Extract the [X, Y] coordinate from the center of the cell holding the provided text.  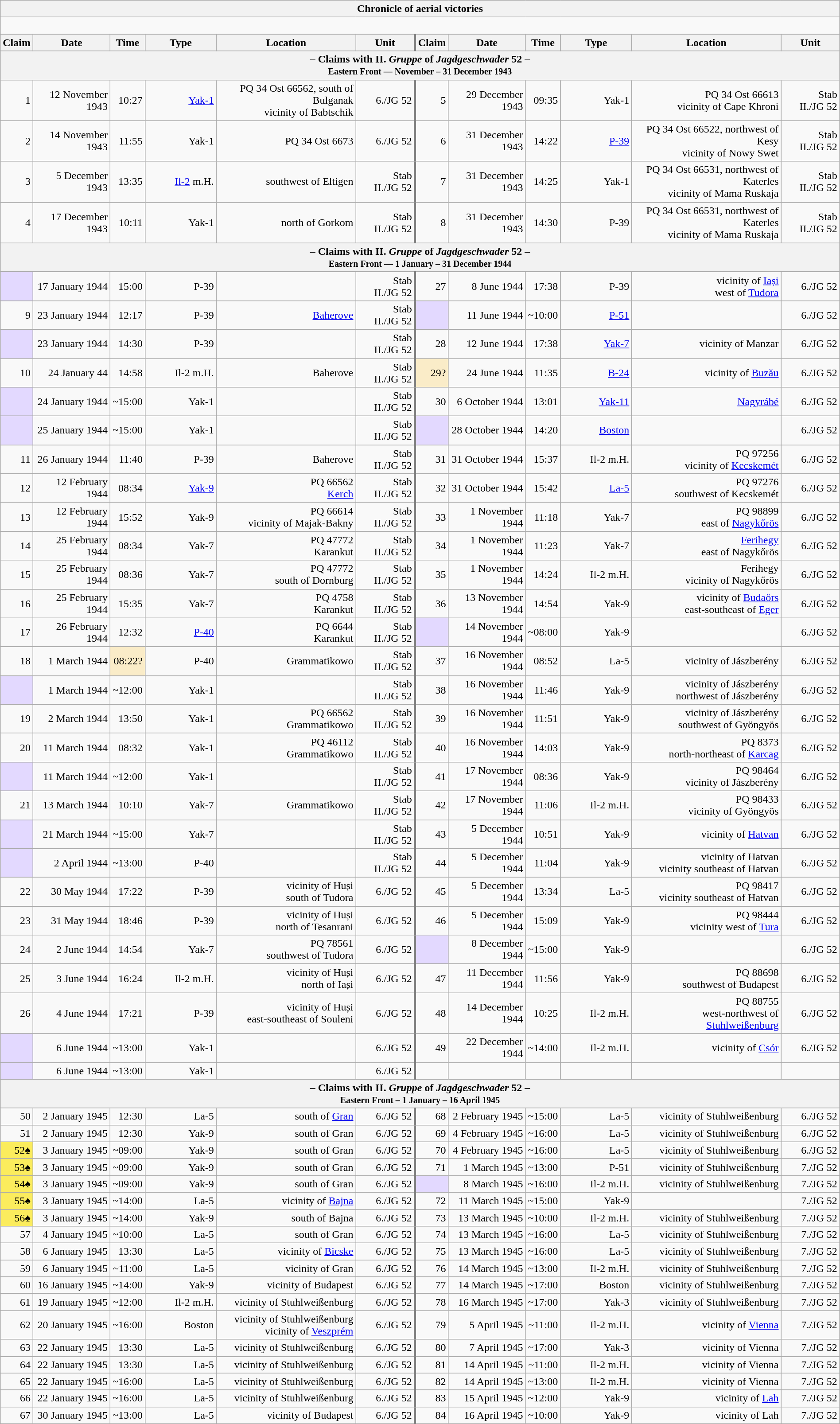
29 December 1943 [487, 100]
PQ 66614vicinity of Majak-Bakny [286, 517]
22 December 1944 [487, 1048]
13 November 1944 [487, 604]
10:10 [128, 805]
14:03 [543, 747]
11 [17, 459]
Ferihegyvicinity of Nagykőrös [706, 574]
59 [17, 1268]
16:24 [128, 979]
15:00 [128, 286]
11:40 [128, 459]
14:22 [543, 141]
11:35 [543, 372]
16 [17, 604]
2 February 1945 [487, 1116]
15 [17, 574]
55♠ [17, 1201]
vicinity of Buzău [706, 372]
PQ 88698 southwest of Budapest [706, 979]
vicinity of Huși south of Tudora [286, 892]
PQ 34 Ost 66522, northwest of Kesyvicinity of Nowy Swet [706, 141]
58 [17, 1252]
16 January 1945 [71, 1285]
57 [17, 1235]
17 [17, 632]
79 [432, 1325]
8 [432, 222]
PQ 46112Grammatikowo [286, 747]
52♠ [17, 1150]
20 [17, 747]
vicinity of Gran [286, 1268]
18 [17, 661]
11:56 [543, 979]
12 June 1944 [487, 344]
15:35 [128, 604]
71 [432, 1167]
08:32 [128, 747]
vicinity of Jászberény southwest of Gyöngyös [706, 719]
13:01 [543, 402]
10 [17, 372]
11:04 [543, 863]
vicinity of Iași west of Tudora [706, 286]
11:51 [543, 719]
25 [17, 979]
– Claims with II. Gruppe of Jagdgeschwader 52 –Eastern Front — November – 31 December 1943 [420, 66]
PQ 47772Karankut [286, 546]
PQ 4758Karankut [286, 604]
31 [432, 459]
15 April 1945 [487, 1398]
PQ 66562Grammatikowo [286, 719]
35 [432, 574]
Ferihegyeast of Nagykőrös [706, 546]
11:46 [543, 690]
08:52 [543, 661]
76 [432, 1268]
73 [432, 1217]
7 April 1945 [487, 1348]
vicinity of Huși east-southeast of Souleni [286, 1013]
3 [17, 182]
69 [432, 1133]
6 October 1944 [487, 402]
7 [432, 182]
70 [432, 1150]
12 [17, 488]
65 [17, 1381]
31 May 1944 [71, 921]
72 [432, 1201]
5 April 1945 [487, 1325]
11:18 [543, 517]
B-24 [596, 372]
51 [17, 1133]
63 [17, 1348]
43 [432, 834]
PQ 6644Karankut [286, 632]
82 [432, 1381]
14 December 1944 [487, 1013]
vicinity of Manzar [706, 344]
north of Gorkom [286, 222]
32 [432, 488]
10:27 [128, 100]
11 March 1945 [487, 1201]
south of Bajna [286, 1217]
Nagyrábé [706, 402]
75 [432, 1252]
4 January 1945 [71, 1235]
17 December 1943 [71, 222]
PQ 98417vicinity southeast of Hatvan [706, 892]
2 June 1944 [71, 949]
84 [432, 1415]
PQ 34 Ost 66613vicinity of Cape Khroni [706, 100]
30 [432, 402]
11 December 1944 [487, 979]
4 June 1944 [71, 1013]
77 [432, 1285]
14 November 1944 [487, 632]
PQ 97256vicinity of Kecskemét [706, 459]
74 [432, 1235]
18:46 [128, 921]
42 [432, 805]
81 [432, 1365]
30 May 1944 [71, 892]
PQ 98464vicinity of Jászberény [706, 776]
83 [432, 1398]
13:34 [543, 892]
5 December 1943 [71, 182]
41 [432, 776]
11:06 [543, 805]
13 [17, 517]
PQ 98444vicinity west of Tura [706, 921]
11 June 1944 [487, 315]
50 [17, 1116]
~08:00 [543, 632]
61 [17, 1302]
14 [17, 546]
26 [17, 1013]
26 January 1944 [71, 459]
56♠ [17, 1217]
4 [17, 222]
39 [432, 719]
46 [432, 921]
23 [17, 921]
22 [17, 892]
24 June 1944 [487, 372]
38 [432, 690]
53♠ [17, 1167]
37 [432, 661]
PQ 34 Ost 66562, south of Bulganakvicinity of Babtschik [286, 100]
24 January 44 [71, 372]
24 January 1944 [71, 402]
13 March 1944 [71, 805]
3 June 1944 [71, 979]
36 [432, 604]
2 [17, 141]
29? [432, 372]
5 [432, 100]
08:22? [128, 661]
vicinity of Bicske [286, 1252]
PQ 97276 southwest of Kecskemét [706, 488]
17:21 [128, 1013]
vicinity of Huși north of Iași [286, 979]
14:58 [128, 372]
68 [432, 1116]
– Claims with II. Gruppe of Jagdgeschwader 52 –Eastern Front — 1 January – 31 December 1944 [420, 257]
40 [432, 747]
2 March 1944 [71, 719]
vicinity of Hatvan [706, 834]
49 [432, 1048]
vicinity of Jászberény [706, 661]
26 February 1944 [71, 632]
15:42 [543, 488]
vicinity of Huși north of Tesanrani [286, 921]
PQ 98899east of Nagykőrös [706, 517]
13:35 [128, 182]
13:50 [128, 719]
30 January 1945 [71, 1415]
20 January 1945 [71, 1325]
2 April 1944 [71, 863]
12 November 1943 [71, 100]
PQ 8373 north-northeast of Karcag [706, 747]
19 January 1945 [71, 1302]
19 [17, 719]
17 January 1944 [71, 286]
11:23 [543, 546]
14:24 [543, 574]
12:17 [128, 315]
16 April 1945 [487, 1415]
64 [17, 1365]
15:52 [128, 517]
Chronicle of aerial victories [420, 9]
21 March 1944 [71, 834]
15:09 [543, 921]
southwest of Eltigen [286, 182]
17:22 [128, 892]
10:11 [128, 222]
14:20 [543, 431]
16 March 1945 [487, 1302]
67 [17, 1415]
48 [432, 1013]
vicinity of Budaörs east-southeast of Eger [706, 604]
44 [432, 863]
27 [432, 286]
25 January 1944 [71, 431]
– Claims with II. Gruppe of Jagdgeschwader 52 –Eastern Front – 1 January – 16 April 1945 [420, 1094]
14 November 1943 [71, 141]
11:55 [128, 141]
8 March 1945 [487, 1184]
28 October 1944 [487, 431]
Yak-11 [596, 402]
66 [17, 1398]
45 [432, 892]
8 June 1944 [487, 286]
PQ 78561 southwest of Tudora [286, 949]
33 [432, 517]
PQ 47772 south of Dornburg [286, 574]
vicinity of Csór [706, 1048]
1 [17, 100]
PQ 88755 west-northwest of Stuhlweißenburg [706, 1013]
78 [432, 1302]
10:25 [543, 1013]
vicinity of Bajna [286, 1201]
60 [17, 1285]
12:32 [128, 632]
80 [432, 1348]
9 [17, 315]
vicinity of Jászberénynorthwest of Jászberény [706, 690]
6 [432, 141]
10:51 [543, 834]
vicinity of Hatvanvicinity southeast of Hatvan [706, 863]
09:35 [543, 100]
28 [432, 344]
47 [432, 979]
1 March 1945 [487, 1167]
34 [432, 546]
14:25 [543, 182]
8 December 1944 [487, 949]
21 [17, 805]
vicinity of Stuhlweißenburgvicinity of Veszprém [286, 1325]
62 [17, 1325]
PQ 98433vicinity of Gyöngyös [706, 805]
PQ 66562Kerch [286, 488]
54♠ [17, 1184]
PQ 34 Ost 6673 [286, 141]
15:37 [543, 459]
24 [17, 949]
